Identify which cell holds the provided text, then report its (X, Y) central coordinate. 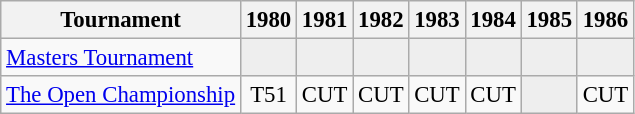
1981 (325, 20)
Tournament (121, 20)
1986 (605, 20)
Masters Tournament (121, 58)
The Open Championship (121, 95)
1982 (381, 20)
T51 (268, 95)
1984 (493, 20)
1983 (437, 20)
1985 (549, 20)
1980 (268, 20)
